From the cell containing the given text, extract its center point as (X, Y) coordinate. 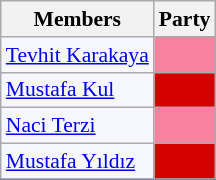
Mustafa Yıldız (78, 162)
Tevhit Karakaya (78, 55)
Party (185, 19)
Mustafa Kul (78, 90)
Members (78, 19)
Naci Terzi (78, 126)
